From the cell containing the given text, extract its center point as (X, Y) coordinate. 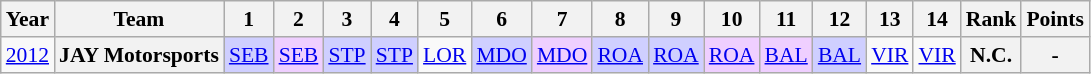
10 (732, 19)
14 (936, 19)
Year (28, 19)
6 (502, 19)
JAY Motorsports (139, 55)
2012 (28, 55)
2 (299, 19)
13 (890, 19)
8 (620, 19)
9 (676, 19)
5 (444, 19)
3 (346, 19)
N.C. (992, 55)
Points (1055, 19)
4 (394, 19)
- (1055, 55)
12 (840, 19)
11 (786, 19)
7 (562, 19)
LOR (444, 55)
1 (249, 19)
Rank (992, 19)
Team (139, 19)
